Identify which cell holds the provided text, then report its (x, y) central coordinate. 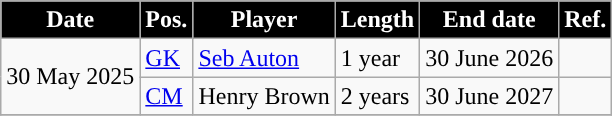
Ref. (586, 20)
Henry Brown (264, 96)
Seb Auton (264, 58)
Pos. (166, 20)
1 year (377, 58)
Player (264, 20)
GK (166, 58)
30 June 2026 (490, 58)
Length (377, 20)
30 May 2025 (70, 77)
End date (490, 20)
Date (70, 20)
CM (166, 96)
2 years (377, 96)
30 June 2027 (490, 96)
